Capture the cell that displays the provided text and extract its [x, y] central coordinate. 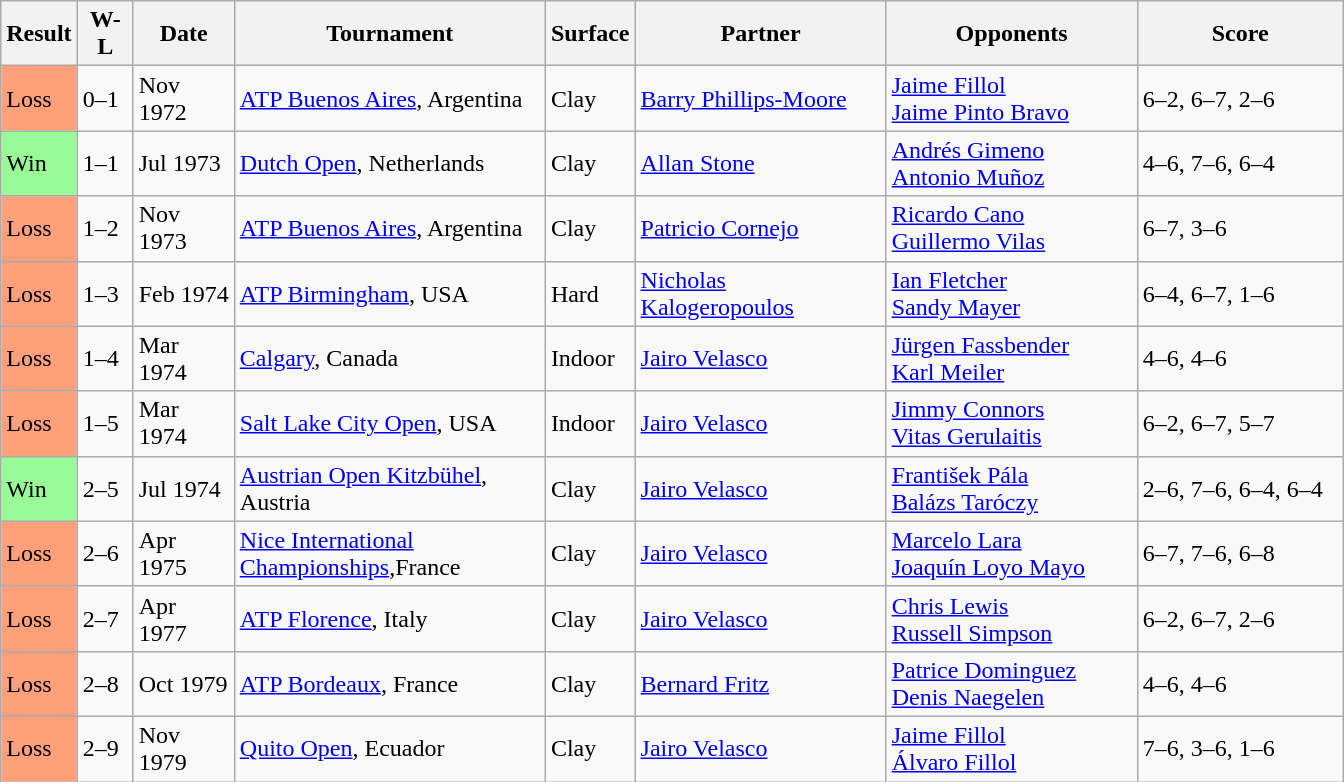
W-L [105, 34]
Nov 1973 [184, 228]
2–5 [105, 488]
Patrice Dominguez Denis Naegelen [1012, 684]
Jimmy Connors Vitas Gerulaitis [1012, 424]
Surface [590, 34]
Salt Lake City Open, USA [390, 424]
Result [39, 34]
2–8 [105, 684]
Nov 1972 [184, 98]
6–7, 3–6 [1240, 228]
1–5 [105, 424]
Jaime Fillol Jaime Pinto Bravo [1012, 98]
Tournament [390, 34]
Score [1240, 34]
1–2 [105, 228]
Jaime Fillol Álvaro Fillol [1012, 748]
6–4, 6–7, 1–6 [1240, 294]
Patricio Cornejo [760, 228]
4–6, 7–6, 6–4 [1240, 164]
Marcelo Lara Joaquín Loyo Mayo [1012, 554]
0–1 [105, 98]
2–6, 7–6, 6–4, 6–4 [1240, 488]
Austrian Open Kitzbühel, Austria [390, 488]
Ricardo Cano Guillermo Vilas [1012, 228]
Hard [590, 294]
1–4 [105, 358]
Date [184, 34]
Allan Stone [760, 164]
2–6 [105, 554]
Apr 1977 [184, 618]
1–1 [105, 164]
ATP Birmingham, USA [390, 294]
Jürgen Fassbender Karl Meiler [1012, 358]
Ian Fletcher Sandy Mayer [1012, 294]
Barry Phillips-Moore [760, 98]
Nice International Championships,France [390, 554]
Chris Lewis Russell Simpson [1012, 618]
2–9 [105, 748]
Bernard Fritz [760, 684]
Partner [760, 34]
Apr 1975 [184, 554]
Jul 1974 [184, 488]
Feb 1974 [184, 294]
ATP Florence, Italy [390, 618]
Quito Open, Ecuador [390, 748]
6–2, 6–7, 5–7 [1240, 424]
Calgary, Canada [390, 358]
Nicholas Kalogeropoulos [760, 294]
František Pála Balázs Taróczy [1012, 488]
Andrés Gimeno Antonio Muñoz [1012, 164]
7–6, 3–6, 1–6 [1240, 748]
Jul 1973 [184, 164]
Opponents [1012, 34]
2–7 [105, 618]
6–7, 7–6, 6–8 [1240, 554]
Dutch Open, Netherlands [390, 164]
ATP Bordeaux, France [390, 684]
Oct 1979 [184, 684]
Nov 1979 [184, 748]
1–3 [105, 294]
